From the cell containing the given text, extract its center point as (X, Y) coordinate. 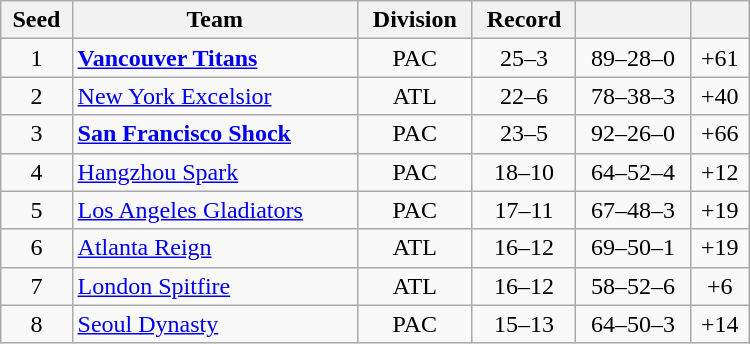
Los Angeles Gladiators (214, 210)
San Francisco Shock (214, 134)
64–52–4 (634, 172)
+14 (720, 324)
92–26–0 (634, 134)
22–6 (524, 96)
Hangzhou Spark (214, 172)
89–28–0 (634, 58)
+40 (720, 96)
3 (36, 134)
8 (36, 324)
London Spitfire (214, 286)
New York Excelsior (214, 96)
Division (414, 20)
67–48–3 (634, 210)
Team (214, 20)
+61 (720, 58)
1 (36, 58)
15–13 (524, 324)
4 (36, 172)
23–5 (524, 134)
+6 (720, 286)
5 (36, 210)
Seed (36, 20)
17–11 (524, 210)
+66 (720, 134)
Record (524, 20)
+12 (720, 172)
58–52–6 (634, 286)
Vancouver Titans (214, 58)
2 (36, 96)
6 (36, 248)
Seoul Dynasty (214, 324)
18–10 (524, 172)
78–38–3 (634, 96)
Atlanta Reign (214, 248)
69–50–1 (634, 248)
7 (36, 286)
64–50–3 (634, 324)
25–3 (524, 58)
